Capture the cell that displays the provided text and extract its [x, y] central coordinate. 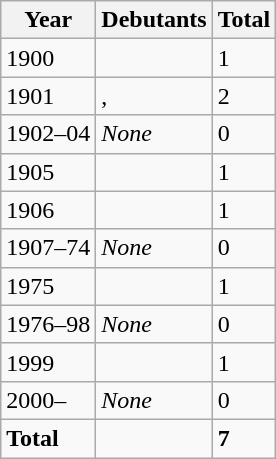
1905 [48, 172]
Debutants [154, 20]
2 [244, 96]
1902–04 [48, 134]
1901 [48, 96]
1976–98 [48, 324]
1906 [48, 210]
1975 [48, 286]
, [154, 96]
1999 [48, 362]
1907–74 [48, 248]
7 [244, 438]
Year [48, 20]
2000– [48, 400]
1900 [48, 58]
